Pinpoint the cell where the given text exists, returning its [X, Y] midpoint coordinate. 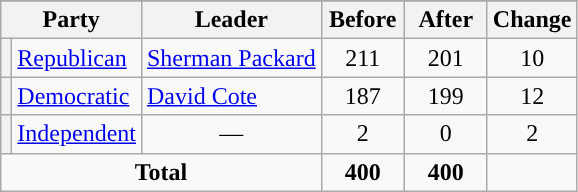
Republican [77, 58]
Democratic [77, 96]
12 [532, 96]
201 [446, 58]
Sherman Packard [231, 58]
187 [362, 96]
Party [72, 20]
Total [161, 172]
Before [362, 20]
— [231, 134]
211 [362, 58]
0 [446, 134]
Leader [231, 20]
10 [532, 58]
Independent [77, 134]
Change [532, 20]
After [446, 20]
David Cote [231, 96]
199 [446, 96]
